Search for the cell housing the specified text and yield its (X, Y) center coordinate. 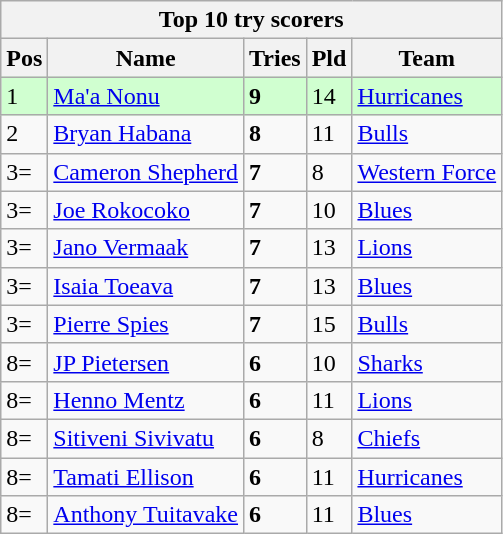
1 (24, 96)
9 (276, 96)
Team (427, 58)
JP Pietersen (146, 362)
Chiefs (427, 438)
Joe Rokocoko (146, 210)
Pierre Spies (146, 324)
2 (24, 134)
15 (329, 324)
Isaia Toeava (146, 286)
Top 10 try scorers (252, 20)
Tries (276, 58)
Name (146, 58)
Jano Vermaak (146, 248)
Bryan Habana (146, 134)
Sitiveni Sivivatu (146, 438)
Ma'a Nonu (146, 96)
Anthony Tuitavake (146, 515)
14 (329, 96)
Sharks (427, 362)
Pos (24, 58)
Western Force (427, 172)
Henno Mentz (146, 400)
Cameron Shepherd (146, 172)
Tamati Ellison (146, 477)
Pld (329, 58)
